Pinpoint the cell where the given text exists, returning its [x, y] midpoint coordinate. 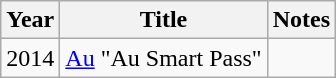
2014 [30, 58]
Year [30, 20]
Au "Au Smart Pass" [164, 58]
Title [164, 20]
Notes [301, 20]
